Find where the given text appears and provide that cell's center as [X, Y] coordinate. 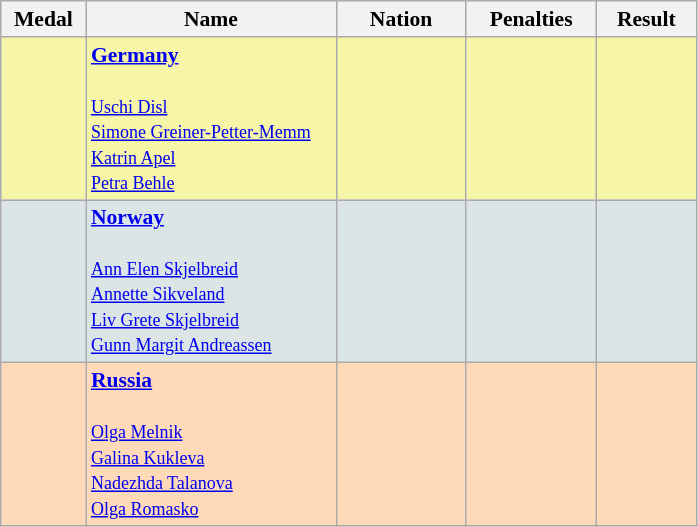
Nation [401, 19]
Medal [44, 19]
Penalties [531, 19]
RussiaOlga MelnikGalina KuklevaNadezhda TalanovaOlga Romasko [211, 444]
NorwayAnn Elen SkjelbreidAnnette SikvelandLiv Grete SkjelbreidGunn Margit Andreassen [211, 282]
GermanyUschi DislSimone Greiner-Petter-MemmKatrin ApelPetra Behle [211, 118]
Result [646, 19]
Name [211, 19]
